Return the [x, y] coordinate for the center point of the cell that contains the specified text.  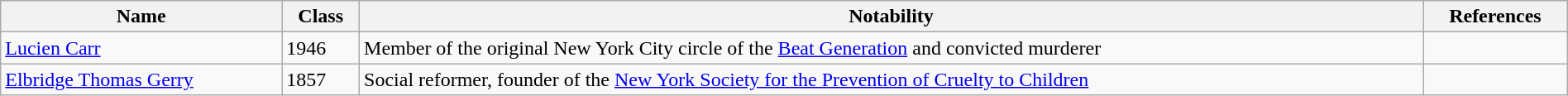
1946 [321, 48]
Lucien Carr [141, 48]
Notability [892, 17]
Elbridge Thomas Gerry [141, 79]
Class [321, 17]
Name [141, 17]
1857 [321, 79]
Social reformer, founder of the New York Society for the Prevention of Cruelty to Children [892, 79]
Member of the original New York City circle of the Beat Generation and convicted murderer [892, 48]
References [1495, 17]
